Provide the (x, y) coordinate of the cell's center where the given text is located.  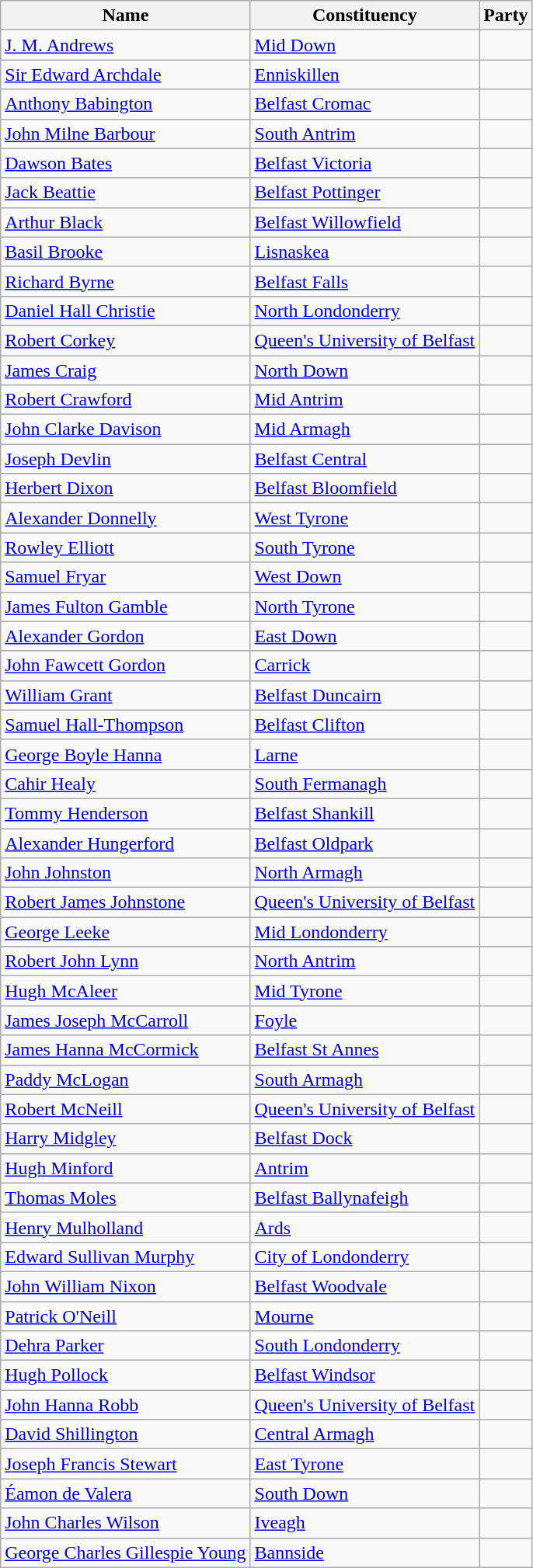
James Craig (126, 370)
Belfast Windsor (365, 1375)
Dawson Bates (126, 163)
Mid Antrim (365, 400)
North Down (365, 370)
Belfast Shankill (365, 813)
Harry Midgley (126, 1139)
Belfast Ballynafeigh (365, 1198)
Party (506, 16)
Central Armagh (365, 1434)
Belfast Falls (365, 281)
Hugh McAleer (126, 991)
Belfast St Annes (365, 1050)
Belfast Victoria (365, 163)
Mid Armagh (365, 429)
Edward Sullivan Murphy (126, 1257)
South Down (365, 1493)
Antrim (365, 1168)
South Armagh (365, 1080)
Richard Byrne (126, 281)
Robert John Lynn (126, 961)
James Hanna McCormick (126, 1050)
Robert Corkey (126, 340)
James Fulton Gamble (126, 607)
Belfast Oldpark (365, 843)
Larne (365, 754)
South Antrim (365, 134)
George Charles Gillespie Young (126, 1552)
William Grant (126, 695)
Bannside (365, 1552)
J. M. Andrews (126, 45)
George Boyle Hanna (126, 754)
Belfast Bloomfield (365, 488)
Éamon de Valera (126, 1493)
Mid Tyrone (365, 991)
Robert James Johnstone (126, 902)
Lisnaskea (365, 252)
George Leeke (126, 932)
Sir Edward Archdale (126, 75)
North Tyrone (365, 607)
Herbert Dixon (126, 488)
West Tyrone (365, 518)
South Fermanagh (365, 784)
Dehra Parker (126, 1346)
Mid Down (365, 45)
Belfast Willowfield (365, 222)
Iveagh (365, 1523)
Constituency (365, 16)
Belfast Pottinger (365, 193)
Henry Mulholland (126, 1227)
Robert Crawford (126, 400)
John Charles Wilson (126, 1523)
Joseph Francis Stewart (126, 1464)
John Hanna Robb (126, 1405)
Alexander Donnelly (126, 518)
South Tyrone (365, 548)
Alexander Hungerford (126, 843)
Foyle (365, 1020)
John Johnston (126, 873)
Alexander Gordon (126, 636)
Anthony Babington (126, 104)
Belfast Central (365, 459)
Thomas Moles (126, 1198)
Carrick (365, 666)
North Londonderry (365, 311)
John Clarke Davison (126, 429)
Joseph Devlin (126, 459)
Cahir Healy (126, 784)
Daniel Hall Christie (126, 311)
Ards (365, 1227)
David Shillington (126, 1434)
Belfast Dock (365, 1139)
John Milne Barbour (126, 134)
City of Londonderry (365, 1257)
Arthur Black (126, 222)
West Down (365, 577)
Patrick O'Neill (126, 1316)
Belfast Cromac (365, 104)
John Fawcett Gordon (126, 666)
Samuel Fryar (126, 577)
John William Nixon (126, 1286)
East Tyrone (365, 1464)
Belfast Woodvale (365, 1286)
North Antrim (365, 961)
Robert McNeill (126, 1109)
Name (126, 16)
East Down (365, 636)
Enniskillen (365, 75)
Paddy McLogan (126, 1080)
Belfast Duncairn (365, 695)
Belfast Clifton (365, 725)
Hugh Minford (126, 1168)
Basil Brooke (126, 252)
Tommy Henderson (126, 813)
Jack Beattie (126, 193)
Mourne (365, 1316)
Rowley Elliott (126, 548)
Mid Londonderry (365, 932)
Samuel Hall-Thompson (126, 725)
North Armagh (365, 873)
James Joseph McCarroll (126, 1020)
South Londonderry (365, 1346)
Hugh Pollock (126, 1375)
